Extract the [X, Y] coordinate from the center of the cell holding the provided text.  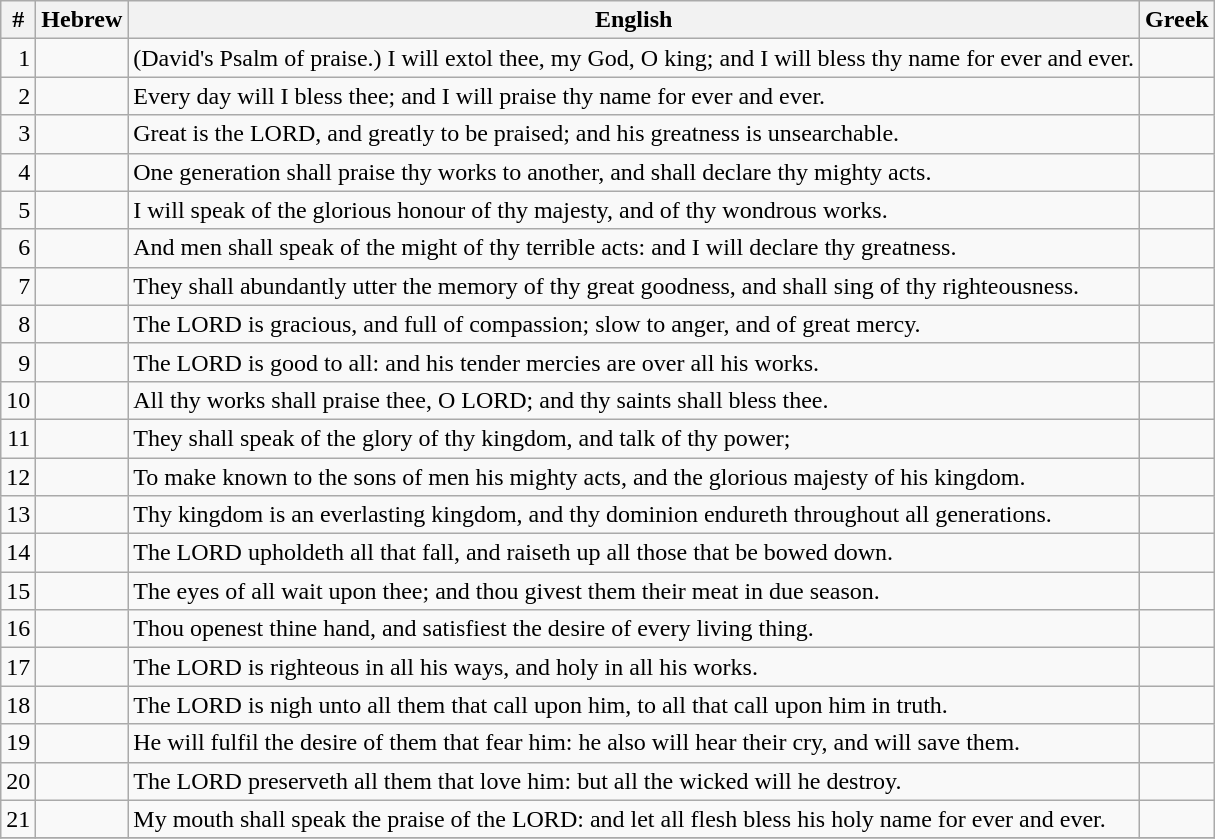
15 [18, 591]
4 [18, 172]
1 [18, 58]
2 [18, 96]
The LORD is nigh unto all them that call upon him, to all that call upon him in truth. [634, 705]
Greek [1178, 20]
The LORD is good to all: and his tender mercies are over all his works. [634, 362]
# [18, 20]
3 [18, 134]
12 [18, 477]
I will speak of the glorious honour of thy majesty, and of thy wondrous works. [634, 210]
One generation shall praise thy works to another, and shall declare thy mighty acts. [634, 172]
20 [18, 781]
To make known to the sons of men his mighty acts, and the glorious majesty of his kingdom. [634, 477]
9 [18, 362]
The LORD upholdeth all that fall, and raiseth up all those that be bowed down. [634, 553]
The eyes of all wait upon thee; and thou givest them their meat in due season. [634, 591]
14 [18, 553]
21 [18, 819]
8 [18, 324]
17 [18, 667]
10 [18, 400]
English [634, 20]
And men shall speak of the might of thy terrible acts: and I will declare thy greatness. [634, 248]
5 [18, 210]
The LORD is gracious, and full of compassion; slow to anger, and of great mercy. [634, 324]
Thy kingdom is an everlasting kingdom, and thy dominion endureth throughout all generations. [634, 515]
He will fulfil the desire of them that fear him: he also will hear their cry, and will save them. [634, 743]
The LORD preserveth all them that love him: but all the wicked will he destroy. [634, 781]
All thy works shall praise thee, O LORD; and thy saints shall bless thee. [634, 400]
The LORD is righteous in all his ways, and holy in all his works. [634, 667]
(David's Psalm of praise.) I will extol thee, my God, O king; and I will bless thy name for ever and ever. [634, 58]
6 [18, 248]
11 [18, 438]
16 [18, 629]
Great is the LORD, and greatly to be praised; and his greatness is unsearchable. [634, 134]
They shall speak of the glory of thy kingdom, and talk of thy power; [634, 438]
18 [18, 705]
Thou openest thine hand, and satisfiest the desire of every living thing. [634, 629]
7 [18, 286]
Hebrew [82, 20]
19 [18, 743]
My mouth shall speak the praise of the LORD: and let all flesh bless his holy name for ever and ever. [634, 819]
13 [18, 515]
They shall abundantly utter the memory of thy great goodness, and shall sing of thy righteousness. [634, 286]
Every day will I bless thee; and I will praise thy name for ever and ever. [634, 96]
